Find where the given text appears and provide that cell's center as [X, Y] coordinate. 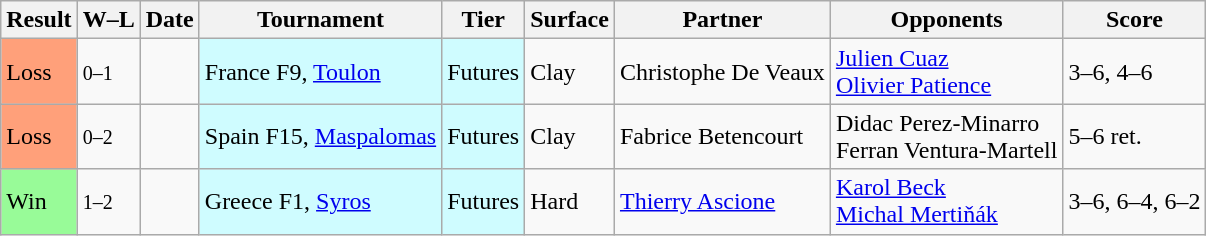
5–6 ret. [1134, 136]
Date [170, 20]
3–6, 6–4, 6–2 [1134, 202]
Tier [484, 20]
Partner [722, 20]
Christophe De Veaux [722, 72]
Result [39, 20]
0–1 [108, 72]
Opponents [946, 20]
0–2 [108, 136]
Tournament [320, 20]
Greece F1, Syros [320, 202]
Surface [570, 20]
Karol Beck Michal Mertiňák [946, 202]
Hard [570, 202]
Score [1134, 20]
W–L [108, 20]
3–6, 4–6 [1134, 72]
Fabrice Betencourt [722, 136]
1–2 [108, 202]
Julien Cuaz Olivier Patience [946, 72]
France F9, Toulon [320, 72]
Didac Perez-Minarro Ferran Ventura-Martell [946, 136]
Win [39, 202]
Spain F15, Maspalomas [320, 136]
Thierry Ascione [722, 202]
